Output the (x, y) coordinate of the center of the cell containing the given text.  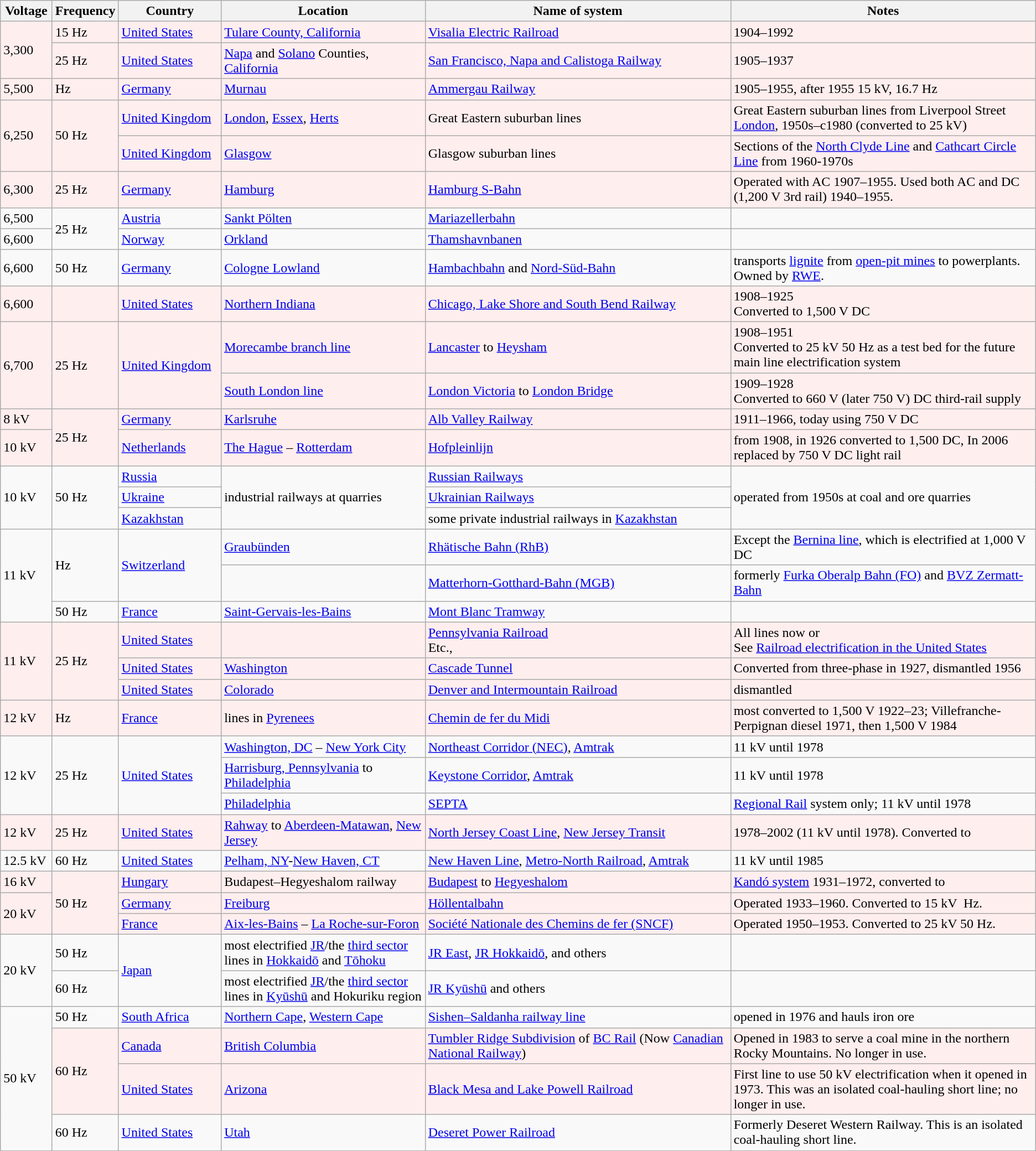
Hamburg (323, 189)
opened in 1976 and hauls iron ore (883, 1017)
Aix-les-Bains – La Roche-sur-Foron (323, 924)
most electrified JR/the third sector lines in Kyūshū and Hokuriku region (323, 988)
Denver and Intermountain Railroad (578, 689)
12.5 kV (27, 861)
50 kV (27, 1079)
15 Hz (85, 32)
1908–1951Converted to 25 kV 50 Hz as a test bed for the future main line electrification system (883, 347)
transports lignite from open-pit mines to powerplants. Owned by RWE. (883, 268)
Alb Valley Railway (578, 419)
Tulare County, California (323, 32)
Budapest to Hegyeshalom (578, 882)
London Victoria to London Bridge (578, 391)
most converted to 1,500 V 1922–23; Villefranche-Perpignan diesel 1971, then 1,500 V 1984 (883, 718)
Washington, DC – New York City (323, 746)
Philadelphia (323, 803)
Thamshavnbanen (578, 239)
Formerly Deseret Western Railway. This is an isolated coal-hauling short line. (883, 1132)
Canada (170, 1046)
Norway (170, 239)
Ukrainian Railways (578, 497)
11 kV until 1985 (883, 861)
JR East, JR Hokkaidō, and others (578, 953)
Except the Bernina line, which is electrified at 1,000 V DC (883, 547)
Mont Blanc Tramway (578, 611)
Hamburg S-Bahn (578, 189)
industrial railways at quarries (323, 497)
Frequency (85, 11)
South London line (323, 391)
Freiburg (323, 903)
most electrified JR/the third sector lines in Hokkaidō and Tōhoku (323, 953)
Keystone Corridor, Amtrak (578, 775)
5,500 (27, 89)
Chemin de fer du Midi (578, 718)
New Haven Line, Metro-North Railroad, Amtrak (578, 861)
Deseret Power Railroad (578, 1132)
Country (170, 11)
Höllentalbahn (578, 903)
1911–1966, today using 750 V DC (883, 419)
Mariazellerbahn (578, 218)
6,250 (27, 136)
Great Eastern suburban lines (578, 117)
Location (323, 11)
The Hague – Rotterdam (323, 448)
Hofpleinlijn (578, 448)
Ammergau Railway (578, 89)
Sankt Pölten (323, 218)
Glasgow (323, 154)
First line to use 50 kV electrification when it opened in 1973. This was an isolated coal-hauling short line; no longer in use. (883, 1089)
Cascade Tunnel (578, 668)
Budapest–Hegyeshalom railway (323, 882)
Switzerland (170, 565)
Great Eastern suburban lines from Liverpool Street London, 1950s–c1980 (converted to 25 kV) (883, 117)
British Columbia (323, 1046)
Operated 1933–1960. Converted to 15 kV Hz. (883, 903)
Hambachbahn and Nord-Süd-Bahn (578, 268)
JR Kyūshū and others (578, 988)
Sishen–Saldanha railway line (578, 1017)
Northern Cape, Western Cape (323, 1017)
6,500 (27, 218)
North Jersey Coast Line, New Jersey Transit (578, 832)
Pennsylvania RailroadEtc., (578, 640)
SEPTA (578, 803)
Opened in 1983 to serve a coal mine in the northern Rocky Mountains. No longer in use. (883, 1046)
Northeast Corridor (NEC), Amtrak (578, 746)
Graubünden (323, 547)
Operated 1950–1953. Converted to 25 kV 50 Hz. (883, 924)
Arizona (323, 1089)
Converted from three-phase in 1927, dismantled 1956 (883, 668)
Chicago, Lake Shore and South Bend Railway (578, 303)
from 1908, in 1926 converted to 1,500 DC, In 2006 replaced by 750 V DC light rail (883, 448)
South Africa (170, 1017)
Kazakhstan (170, 519)
Orkland (323, 239)
Voltage (27, 11)
Société Nationale des Chemins de fer (SNCF) (578, 924)
3,300 (27, 50)
Austria (170, 218)
Colorado (323, 689)
Hungary (170, 882)
Name of system (578, 11)
Pelham, NY-New Haven, CT (323, 861)
All lines now or See Railroad electrification in the United States (883, 640)
San Francisco, Napa and Calistoga Railway (578, 61)
1904–1992 (883, 32)
6,300 (27, 189)
dismantled (883, 689)
Russia (170, 476)
1909–1928Converted to 660 V (later 750 V) DC third-rail supply (883, 391)
Kandó system 1931–1972, converted to (883, 882)
Netherlands (170, 448)
1908–1925Converted to 1,500 V DC (883, 303)
Japan (170, 971)
Notes (883, 11)
operated from 1950s at coal and ore quarries (883, 497)
6,700 (27, 365)
Napa and Solano Counties, California (323, 61)
Cologne Lowland (323, 268)
16 kV (27, 882)
Saint-Gervais-les-Bains (323, 611)
Murnau (323, 89)
Utah (323, 1132)
Ukraine (170, 497)
lines in Pyrenees (323, 718)
Sections of the North Clyde Line and Cathcart Circle Line from 1960-1970s (883, 154)
1905–1937 (883, 61)
formerly Furka Oberalp Bahn (FO) and BVZ Zermatt-Bahn (883, 583)
Washington (323, 668)
Visalia Electric Railroad (578, 32)
Northern Indiana (323, 303)
some private industrial railways in Kazakhstan (578, 519)
Rahway to Aberdeen-Matawan, New Jersey (323, 832)
Matterhorn-Gotthard-Bahn (MGB) (578, 583)
Harrisburg, Pennsylvania to Philadelphia (323, 775)
Russian Railways (578, 476)
1905–1955, after 1955 15 kV, 16.7 Hz (883, 89)
Lancaster to Heysham (578, 347)
Morecambe branch line (323, 347)
Glasgow suburban lines (578, 154)
8 kV (27, 419)
Rhätische Bahn (RhB) (578, 547)
Black Mesa and Lake Powell Railroad (578, 1089)
London, Essex, Herts (323, 117)
1978–2002 (11 kV until 1978). Converted to (883, 832)
Tumbler Ridge Subdivision of BC Rail (Now Canadian National Railway) (578, 1046)
Regional Rail system only; 11 kV until 1978 (883, 803)
Karlsruhe (323, 419)
Operated with AC 1907–1955. Used both AC and DC (1,200 V 3rd rail) 1940–1955. (883, 189)
